Search for the cell housing the specified text and yield its (x, y) center coordinate. 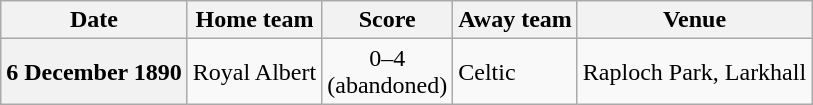
Away team (516, 20)
Raploch Park, Larkhall (694, 72)
Celtic (516, 72)
Date (94, 20)
Venue (694, 20)
0–4(abandoned) (388, 72)
Royal Albert (254, 72)
Home team (254, 20)
6 December 1890 (94, 72)
Score (388, 20)
